Return the [X, Y] coordinate for the center point of the cell that contains the specified text.  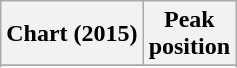
Peakposition [189, 34]
Chart (2015) [72, 34]
